For the text-containing cell, return its midpoint in (x, y) coordinate format. 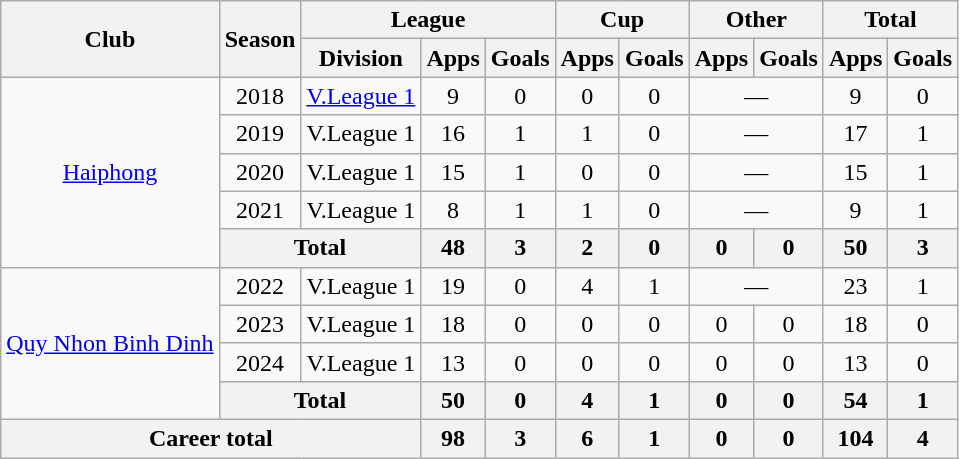
Quy Nhon Binh Dinh (110, 343)
Season (260, 39)
54 (855, 400)
Cup (622, 20)
98 (453, 438)
48 (453, 248)
Club (110, 39)
2020 (260, 172)
2023 (260, 324)
Other (756, 20)
Haiphong (110, 172)
Career total (211, 438)
2 (587, 248)
2018 (260, 96)
6 (587, 438)
2019 (260, 134)
2022 (260, 286)
104 (855, 438)
19 (453, 286)
17 (855, 134)
2024 (260, 362)
16 (453, 134)
Division (361, 58)
2021 (260, 210)
23 (855, 286)
League (428, 20)
8 (453, 210)
